Determine the [X, Y] coordinate at the center of the cell enclosing the given text.  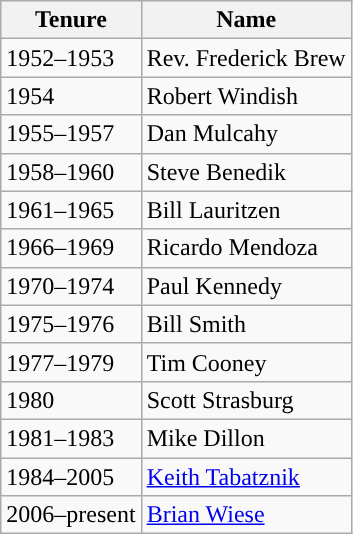
1952–1953 [71, 58]
1977–1979 [71, 362]
Tenure [71, 20]
1981–1983 [71, 438]
Name [246, 20]
2006–present [71, 515]
1958–1960 [71, 172]
Bill Smith [246, 324]
Ricardo Mendoza [246, 248]
Mike Dillon [246, 438]
Steve Benedik [246, 172]
1970–1974 [71, 286]
Paul Kennedy [246, 286]
Brian Wiese [246, 515]
1984–2005 [71, 477]
1980 [71, 400]
Keith Tabatznik [246, 477]
1961–1965 [71, 210]
1955–1957 [71, 134]
Scott Strasburg [246, 400]
Robert Windish [246, 96]
Bill Lauritzen [246, 210]
1975–1976 [71, 324]
1966–1969 [71, 248]
1954 [71, 96]
Dan Mulcahy [246, 134]
Tim Cooney [246, 362]
Rev. Frederick Brew [246, 58]
